Identify which cell holds the provided text, then report its [x, y] central coordinate. 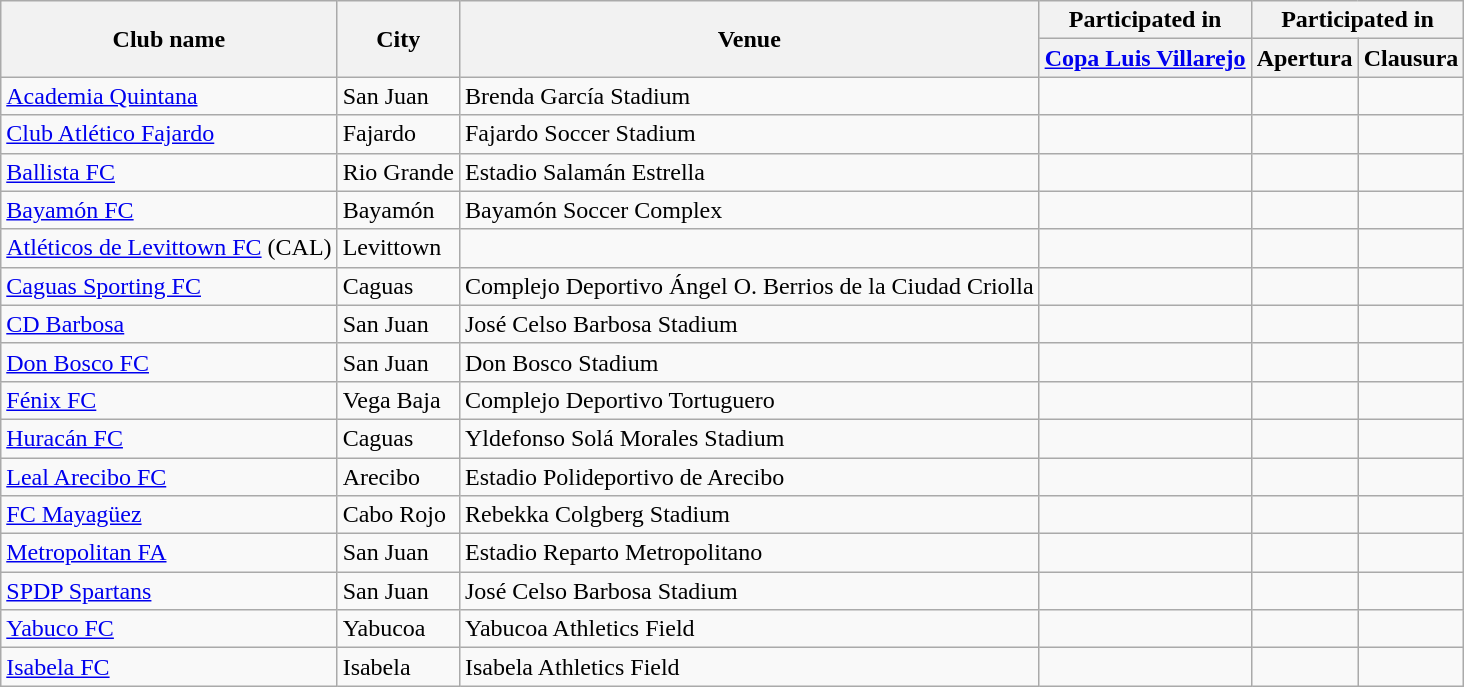
Yabucoa [398, 629]
Bayamón Soccer Complex [749, 210]
Fajardo Soccer Stadium [749, 134]
Complejo Deportivo Tortuguero [749, 400]
Atléticos de Levittown FC (CAL) [169, 248]
Rebekka Colgberg Stadium [749, 515]
Yldefonso Solá Morales Stadium [749, 438]
Cabo Rojo [398, 515]
Academia Quintana [169, 96]
Complejo Deportivo Ángel O. Berrios de la Ciudad Criolla [749, 286]
Bayamón [398, 210]
Apertura [1304, 58]
Copa Luis Villarejo [1145, 58]
Yabucoa Athletics Field [749, 629]
Don Bosco Stadium [749, 362]
Estadio Polideportivo de Arecibo [749, 477]
Isabela FC [169, 667]
Brenda García Stadium [749, 96]
Club Atlético Fajardo [169, 134]
Estadio Reparto Metropolitano [749, 553]
Bayamón FC [169, 210]
Fajardo [398, 134]
Rio Grande [398, 172]
Fénix FC [169, 400]
Huracán FC [169, 438]
Venue [749, 39]
Clausura [1411, 58]
Arecibo [398, 477]
Levittown [398, 248]
Isabela [398, 667]
FC Mayagüez [169, 515]
SPDP Spartans [169, 591]
Vega Baja [398, 400]
Caguas Sporting FC [169, 286]
Leal Arecibo FC [169, 477]
Estadio Salamán Estrella [749, 172]
Don Bosco FC [169, 362]
CD Barbosa [169, 324]
Club name [169, 39]
Metropolitan FA [169, 553]
Yabuco FC [169, 629]
Ballista FC [169, 172]
Isabela Athletics Field [749, 667]
City [398, 39]
